Capture the cell that displays the provided text and extract its (X, Y) central coordinate. 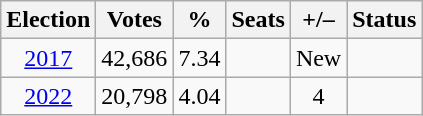
42,686 (134, 58)
Votes (134, 20)
Status (384, 20)
4.04 (200, 96)
Election (48, 20)
New (318, 58)
+/– (318, 20)
% (200, 20)
2022 (48, 96)
20,798 (134, 96)
4 (318, 96)
Seats (258, 20)
2017 (48, 58)
7.34 (200, 58)
